Output the [x, y] coordinate of the center of the cell containing the given text.  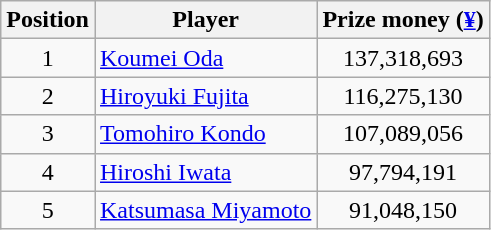
Position [48, 20]
Player [205, 20]
Prize money (¥) [403, 20]
107,089,056 [403, 134]
5 [48, 210]
Hiroyuki Fujita [205, 96]
2 [48, 96]
Koumei Oda [205, 58]
3 [48, 134]
Tomohiro Kondo [205, 134]
4 [48, 172]
1 [48, 58]
Hiroshi Iwata [205, 172]
97,794,191 [403, 172]
116,275,130 [403, 96]
137,318,693 [403, 58]
91,048,150 [403, 210]
Katsumasa Miyamoto [205, 210]
